Identify which cell holds the provided text, then report its (x, y) central coordinate. 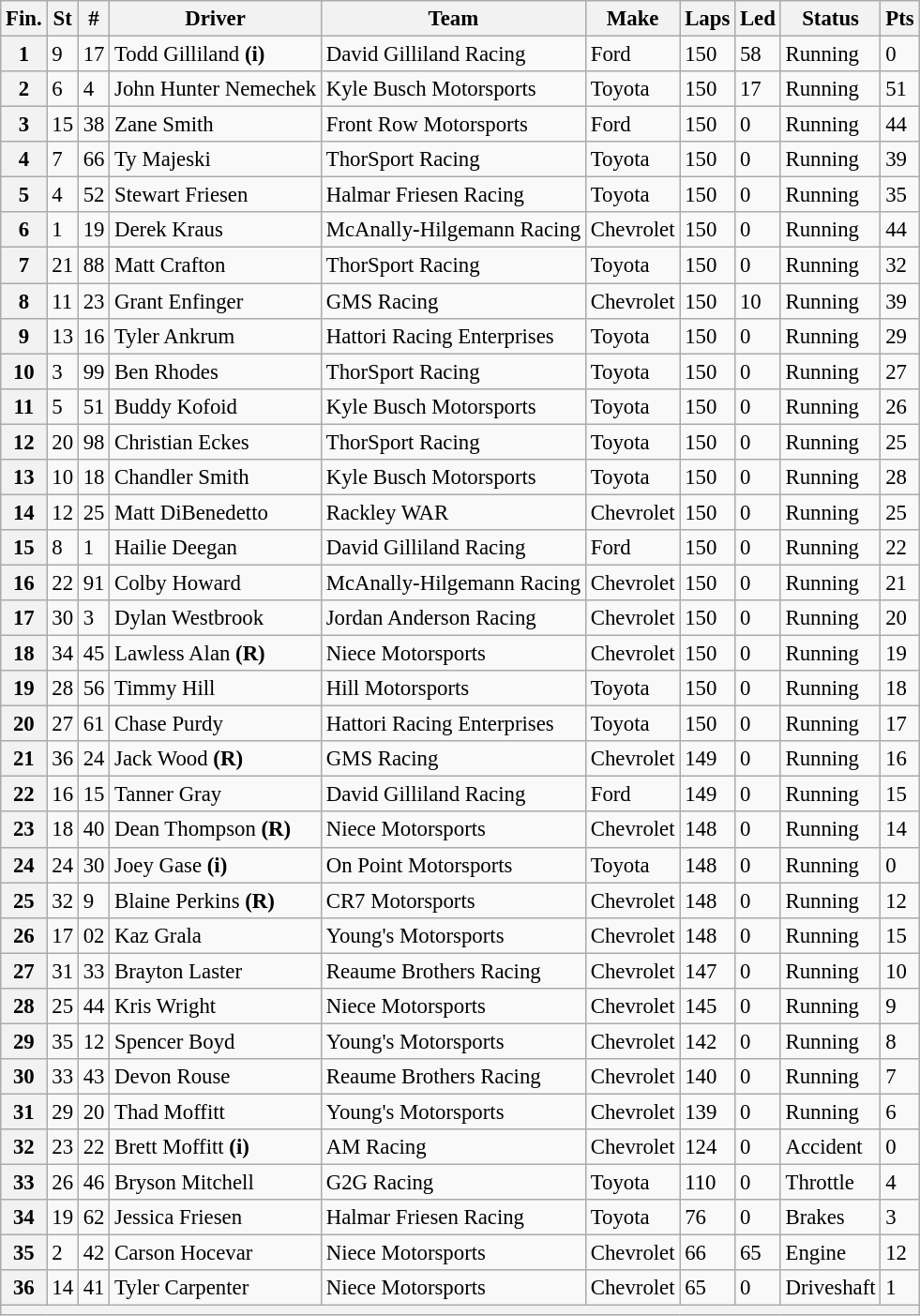
Tyler Ankrum (216, 336)
Ty Majeski (216, 159)
Jack Wood (R) (216, 759)
Led (758, 19)
Jordan Anderson Racing (453, 618)
46 (94, 1183)
Devon Rouse (216, 1077)
Engine (831, 1253)
Ben Rhodes (216, 371)
Kaz Grala (216, 935)
Timmy Hill (216, 688)
52 (94, 195)
Zane Smith (216, 125)
76 (707, 1218)
Hill Motorsports (453, 688)
Bryson Mitchell (216, 1183)
124 (707, 1147)
Driver (216, 19)
Front Row Motorsports (453, 125)
Make (632, 19)
Christian Eckes (216, 442)
61 (94, 724)
Stewart Friesen (216, 195)
Tyler Carpenter (216, 1288)
42 (94, 1253)
Chase Purdy (216, 724)
98 (94, 442)
56 (94, 688)
Lawless Alan (R) (216, 654)
Grant Enfinger (216, 301)
John Hunter Nemechek (216, 89)
Team (453, 19)
Jessica Friesen (216, 1218)
Rackley WAR (453, 512)
Accident (831, 1147)
Buddy Kofoid (216, 406)
147 (707, 971)
G2G Racing (453, 1183)
On Point Motorsports (453, 865)
88 (94, 265)
99 (94, 371)
91 (94, 582)
Derek Kraus (216, 230)
41 (94, 1288)
Brakes (831, 1218)
Blaine Perkins (R) (216, 900)
Kris Wright (216, 1006)
Pts (900, 19)
# (94, 19)
St (62, 19)
Laps (707, 19)
Dylan Westbrook (216, 618)
110 (707, 1183)
Tanner Gray (216, 794)
AM Racing (453, 1147)
02 (94, 935)
43 (94, 1077)
Status (831, 19)
145 (707, 1006)
Throttle (831, 1183)
Joey Gase (i) (216, 865)
Matt DiBenedetto (216, 512)
142 (707, 1041)
Thad Moffitt (216, 1112)
Fin. (24, 19)
45 (94, 654)
Carson Hocevar (216, 1253)
Colby Howard (216, 582)
Dean Thompson (R) (216, 830)
Brayton Laster (216, 971)
62 (94, 1218)
Brett Moffitt (i) (216, 1147)
Matt Crafton (216, 265)
Hailie Deegan (216, 548)
Chandler Smith (216, 477)
Todd Gilliland (i) (216, 54)
40 (94, 830)
58 (758, 54)
Driveshaft (831, 1288)
Spencer Boyd (216, 1041)
38 (94, 125)
139 (707, 1112)
140 (707, 1077)
CR7 Motorsports (453, 900)
